Extract the (x, y) coordinate from the center of the cell holding the provided text.  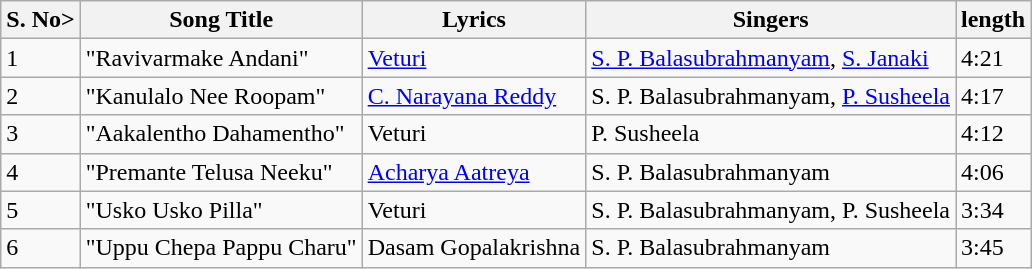
2 (40, 96)
4:06 (994, 172)
C. Narayana Reddy (474, 96)
length (994, 20)
"Usko Usko Pilla" (221, 210)
4 (40, 172)
Acharya Aatreya (474, 172)
4:12 (994, 134)
6 (40, 248)
3:45 (994, 248)
5 (40, 210)
"Premante Telusa Neeku" (221, 172)
Lyrics (474, 20)
4:17 (994, 96)
4:21 (994, 58)
Singers (771, 20)
"Kanulalo Nee Roopam" (221, 96)
"Uppu Chepa Pappu Charu" (221, 248)
"Aakalentho Dahamentho" (221, 134)
Dasam Gopalakrishna (474, 248)
Song Title (221, 20)
P. Susheela (771, 134)
S. No> (40, 20)
1 (40, 58)
3 (40, 134)
"Ravivarmake Andani" (221, 58)
S. P. Balasubrahmanyam, S. Janaki (771, 58)
3:34 (994, 210)
